Return the (x, y) coordinate for the center point of the cell that contains the specified text.  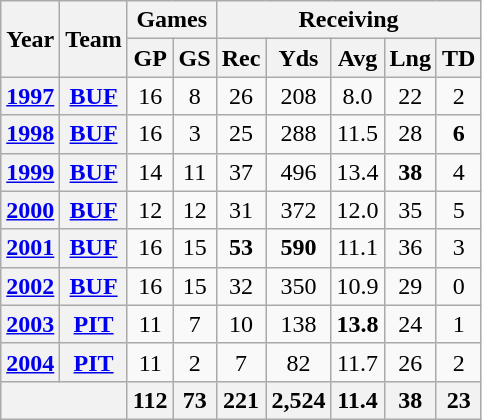
25 (241, 134)
0 (458, 286)
53 (241, 248)
11.1 (358, 248)
73 (194, 400)
496 (298, 172)
138 (298, 324)
6 (458, 134)
1 (458, 324)
Avg (358, 58)
10.9 (358, 286)
11.5 (358, 134)
12.0 (358, 210)
31 (241, 210)
Lng (410, 58)
2000 (30, 210)
112 (150, 400)
Team (94, 39)
288 (298, 134)
590 (298, 248)
2004 (30, 362)
13.4 (358, 172)
22 (410, 96)
14 (150, 172)
4 (458, 172)
Games (172, 20)
TD (458, 58)
GP (150, 58)
GS (194, 58)
23 (458, 400)
1999 (30, 172)
32 (241, 286)
5 (458, 210)
10 (241, 324)
350 (298, 286)
1998 (30, 134)
8.0 (358, 96)
Year (30, 39)
37 (241, 172)
36 (410, 248)
Rec (241, 58)
1997 (30, 96)
11.7 (358, 362)
2,524 (298, 400)
Yds (298, 58)
372 (298, 210)
29 (410, 286)
24 (410, 324)
13.8 (358, 324)
8 (194, 96)
221 (241, 400)
Receiving (348, 20)
2003 (30, 324)
28 (410, 134)
2001 (30, 248)
35 (410, 210)
82 (298, 362)
11.4 (358, 400)
208 (298, 96)
2002 (30, 286)
